Pinpoint the cell where the given text exists, returning its (X, Y) midpoint coordinate. 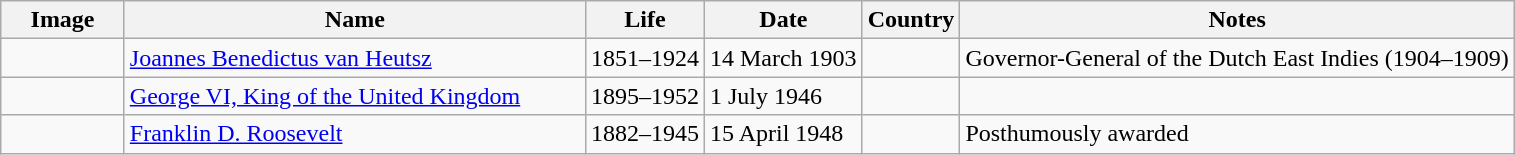
1851–1924 (644, 58)
Name (354, 20)
Image (63, 20)
1882–1945 (644, 134)
Governor-General of the Dutch East Indies (1904–1909) (1237, 58)
Posthumously awarded (1237, 134)
George VI, King of the United Kingdom (354, 96)
14 March 1903 (783, 58)
1 July 1946 (783, 96)
Joannes Benedictus van Heutsz (354, 58)
Notes (1237, 20)
Franklin D. Roosevelt (354, 134)
Life (644, 20)
1895–1952 (644, 96)
15 April 1948 (783, 134)
Date (783, 20)
Country (911, 20)
